Return the (X, Y) coordinate for the center point of the cell that contains the specified text.  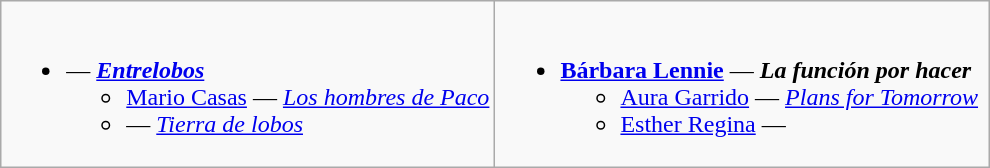
Bárbara Lennie — La función por hacerAura Garrido — Plans for TomorrowEsther Regina — (742, 84)
— EntrelobosMario Casas — Los hombres de Paco — Tierra de lobos (248, 84)
